Locate the cell with the specified text and output its [x, y] center coordinate. 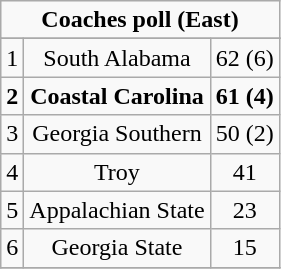
South Alabama [117, 58]
15 [244, 248]
41 [244, 172]
2 [12, 96]
5 [12, 210]
Troy [117, 172]
3 [12, 134]
Appalachian State [117, 210]
4 [12, 172]
62 (6) [244, 58]
50 (2) [244, 134]
Coastal Carolina [117, 96]
23 [244, 210]
Georgia Southern [117, 134]
Coaches poll (East) [140, 20]
1 [12, 58]
6 [12, 248]
61 (4) [244, 96]
Georgia State [117, 248]
